Locate the cell with the specified text and output its (x, y) center coordinate. 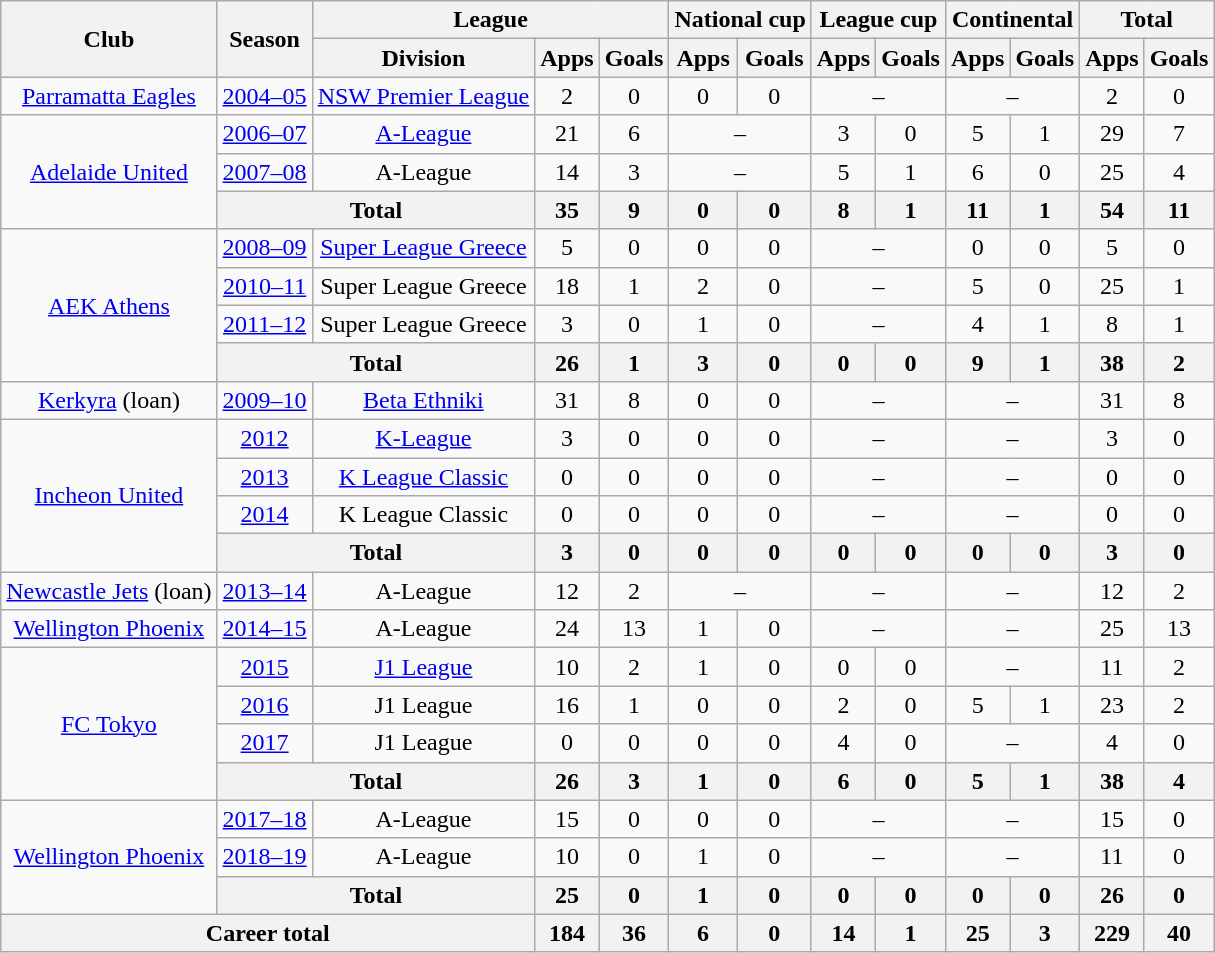
Club (109, 39)
League (490, 20)
AEK Athens (109, 305)
7 (1179, 134)
Season (264, 39)
184 (567, 933)
National cup (740, 20)
2008–09 (264, 248)
Kerkyra (loan) (109, 400)
2017–18 (264, 819)
2018–19 (264, 857)
League cup (878, 20)
2013–14 (264, 591)
2013 (264, 477)
2011–12 (264, 324)
2017 (264, 743)
Beta Ethniki (424, 400)
Division (424, 58)
Adelaide United (109, 172)
Continental (1012, 20)
229 (1112, 933)
2015 (264, 667)
2010–11 (264, 286)
35 (567, 210)
18 (567, 286)
K-League (424, 438)
2012 (264, 438)
2016 (264, 705)
Career total (268, 933)
2009–10 (264, 400)
2014 (264, 515)
16 (567, 705)
Incheon United (109, 495)
24 (567, 629)
NSW Premier League (424, 96)
2007–08 (264, 172)
21 (567, 134)
2004–05 (264, 96)
40 (1179, 933)
36 (634, 933)
FC Tokyo (109, 724)
Newcastle Jets (loan) (109, 591)
23 (1112, 705)
29 (1112, 134)
2006–07 (264, 134)
2014–15 (264, 629)
Parramatta Eagles (109, 96)
54 (1112, 210)
